Scan for the cell matching the given text and deliver its [X, Y] coordinate at center. 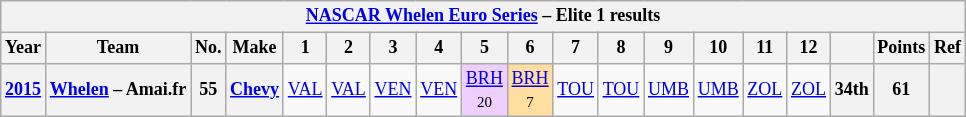
1 [304, 48]
7 [576, 48]
8 [620, 48]
9 [669, 48]
2 [348, 48]
10 [718, 48]
12 [809, 48]
3 [393, 48]
No. [208, 48]
BRH20 [485, 90]
61 [902, 90]
Team [118, 48]
Chevy [255, 90]
BRH7 [530, 90]
5 [485, 48]
34th [852, 90]
4 [439, 48]
6 [530, 48]
11 [765, 48]
55 [208, 90]
Ref [948, 48]
Points [902, 48]
NASCAR Whelen Euro Series – Elite 1 results [484, 16]
Make [255, 48]
Whelen – Amai.fr [118, 90]
Year [24, 48]
2015 [24, 90]
